Locate the cell with the specified text and output its [x, y] center coordinate. 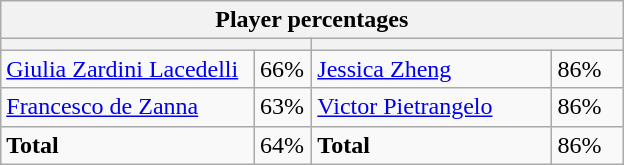
66% [282, 69]
Giulia Zardini Lacedelli [128, 69]
Francesco de Zanna [128, 107]
63% [282, 107]
Victor Pietrangelo [432, 107]
Player percentages [312, 20]
64% [282, 145]
Jessica Zheng [432, 69]
